Capture the cell that displays the provided text and extract its [X, Y] central coordinate. 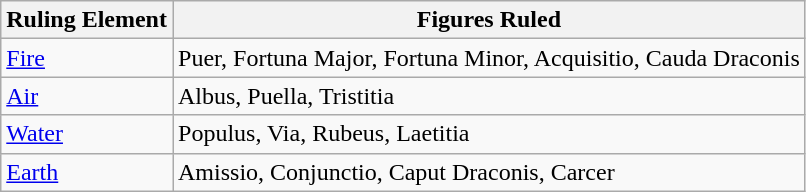
Air [87, 96]
Puer, Fortuna Major, Fortuna Minor, Acquisitio, Cauda Draconis [488, 58]
Earth [87, 172]
Populus, Via, Rubeus, Laetitia [488, 134]
Figures Ruled [488, 20]
Fire [87, 58]
Amissio, Conjunctio, Caput Draconis, Carcer [488, 172]
Ruling Element [87, 20]
Water [87, 134]
Albus, Puella, Tristitia [488, 96]
